Return [x, y] of the center of cell containing provided text 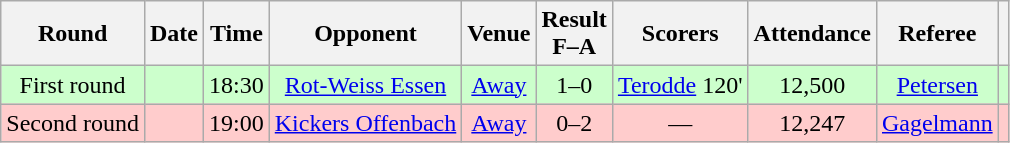
Kickers Offenbach [366, 123]
12,500 [812, 85]
19:00 [237, 123]
1–0 [574, 85]
Scorers [680, 34]
Second round [73, 123]
0–2 [574, 123]
Opponent [366, 34]
Round [73, 34]
18:30 [237, 85]
First round [73, 85]
Rot-Weiss Essen [366, 85]
Venue [499, 34]
Terodde 120' [680, 85]
Time [237, 34]
Gagelmann [937, 123]
Petersen [937, 85]
— [680, 123]
12,247 [812, 123]
ResultF–A [574, 34]
Date [174, 34]
Attendance [812, 34]
Referee [937, 34]
